Capture the cell that displays the provided text and extract its (x, y) central coordinate. 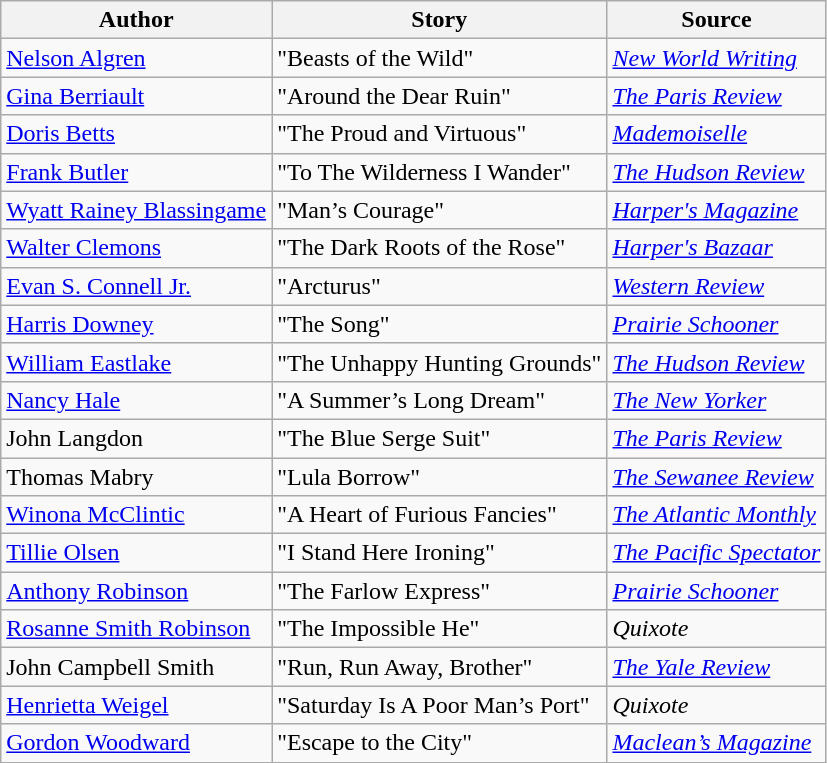
"The Song" (440, 324)
Western Review (716, 286)
The Pacific Spectator (716, 553)
"A Summer’s Long Dream" (440, 400)
John Campbell Smith (136, 667)
John Langdon (136, 438)
Mademoiselle (716, 134)
"A Heart of Furious Fancies" (440, 515)
"Arcturus" (440, 286)
William Eastlake (136, 362)
"The Blue Serge Suit" (440, 438)
Henrietta Weigel (136, 705)
Walter Clemons (136, 248)
Wyatt Rainey Blassingame (136, 210)
Harper's Magazine (716, 210)
Harper's Bazaar (716, 248)
"The Proud and Virtuous" (440, 134)
Tillie Olsen (136, 553)
Story (440, 20)
"Lula Borrow" (440, 477)
"Run, Run Away, Brother" (440, 667)
Anthony Robinson (136, 591)
Harris Downey (136, 324)
"I Stand Here Ironing" (440, 553)
"Escape to the City" (440, 743)
The New Yorker (716, 400)
Winona McClintic (136, 515)
"The Impossible He" (440, 629)
"The Farlow Express" (440, 591)
"Beasts of the Wild" (440, 58)
"Saturday Is A Poor Man’s Port" (440, 705)
Nancy Hale (136, 400)
"The Dark Roots of the Rose" (440, 248)
Gina Berriault (136, 96)
Thomas Mabry (136, 477)
The Atlantic Monthly (716, 515)
Nelson Algren (136, 58)
Gordon Woodward (136, 743)
Doris Betts (136, 134)
"Man’s Courage" (440, 210)
New World Writing (716, 58)
Evan S. Connell Jr. (136, 286)
"Around the Dear Ruin" (440, 96)
Author (136, 20)
"To The Wilderness I Wander" (440, 172)
Maclean’s Magazine (716, 743)
"The Unhappy Hunting Grounds" (440, 362)
The Yale Review (716, 667)
Frank Butler (136, 172)
Rosanne Smith Robinson (136, 629)
Source (716, 20)
The Sewanee Review (716, 477)
